Return the (X, Y) coordinate for the center point of the cell that contains the specified text.  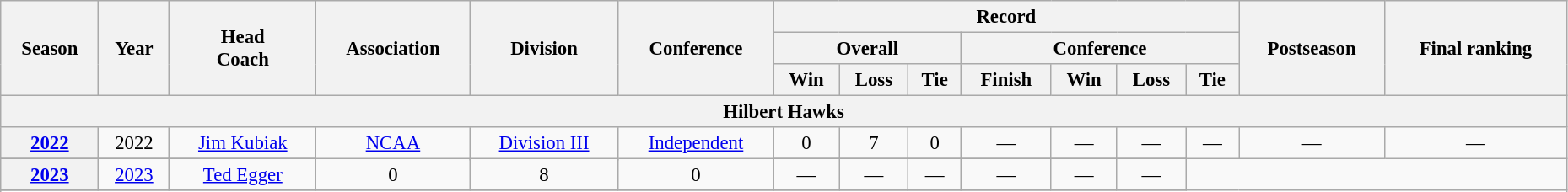
HeadCoach (243, 49)
Ted Egger (243, 175)
Overall (867, 49)
7 (874, 143)
Jim Kubiak (243, 143)
Final ranking (1476, 49)
Association (393, 49)
8 (544, 175)
Hilbert Hawks (784, 112)
NCAA (393, 143)
Finish (1005, 80)
Year (134, 49)
Season (50, 49)
Division III (544, 143)
Division (544, 49)
Record (1005, 17)
Postseason (1312, 49)
Independent (696, 143)
